Scan for the cell matching the given text and deliver its [X, Y] coordinate at center. 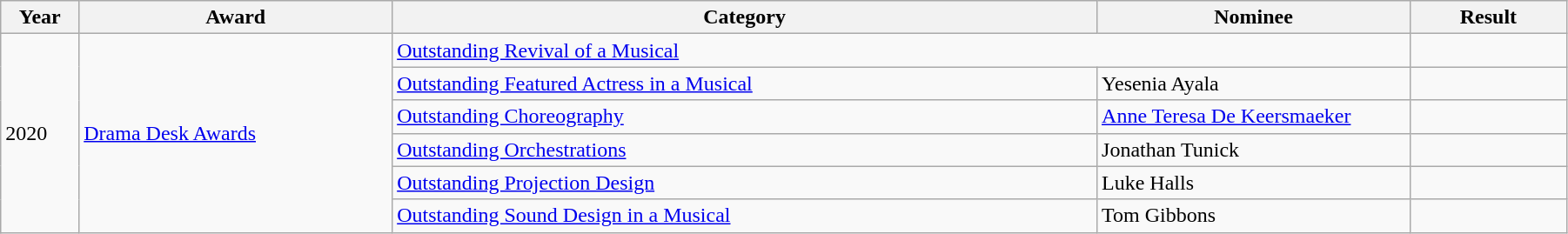
Category [745, 17]
Yesenia Ayala [1254, 84]
Luke Halls [1254, 183]
Outstanding Projection Design [745, 183]
Outstanding Orchestrations [745, 150]
Outstanding Featured Actress in a Musical [745, 84]
Drama Desk Awards [236, 133]
Nominee [1254, 17]
Anne Teresa De Keersmaeker [1254, 117]
Award [236, 17]
Year [40, 17]
Tom Gibbons [1254, 216]
Outstanding Choreography [745, 117]
Jonathan Tunick [1254, 150]
2020 [40, 133]
Result [1488, 17]
Outstanding Sound Design in a Musical [745, 216]
Outstanding Revival of a Musical [901, 50]
